Determine the (x, y) coordinate at the center of the cell enclosing the given text.  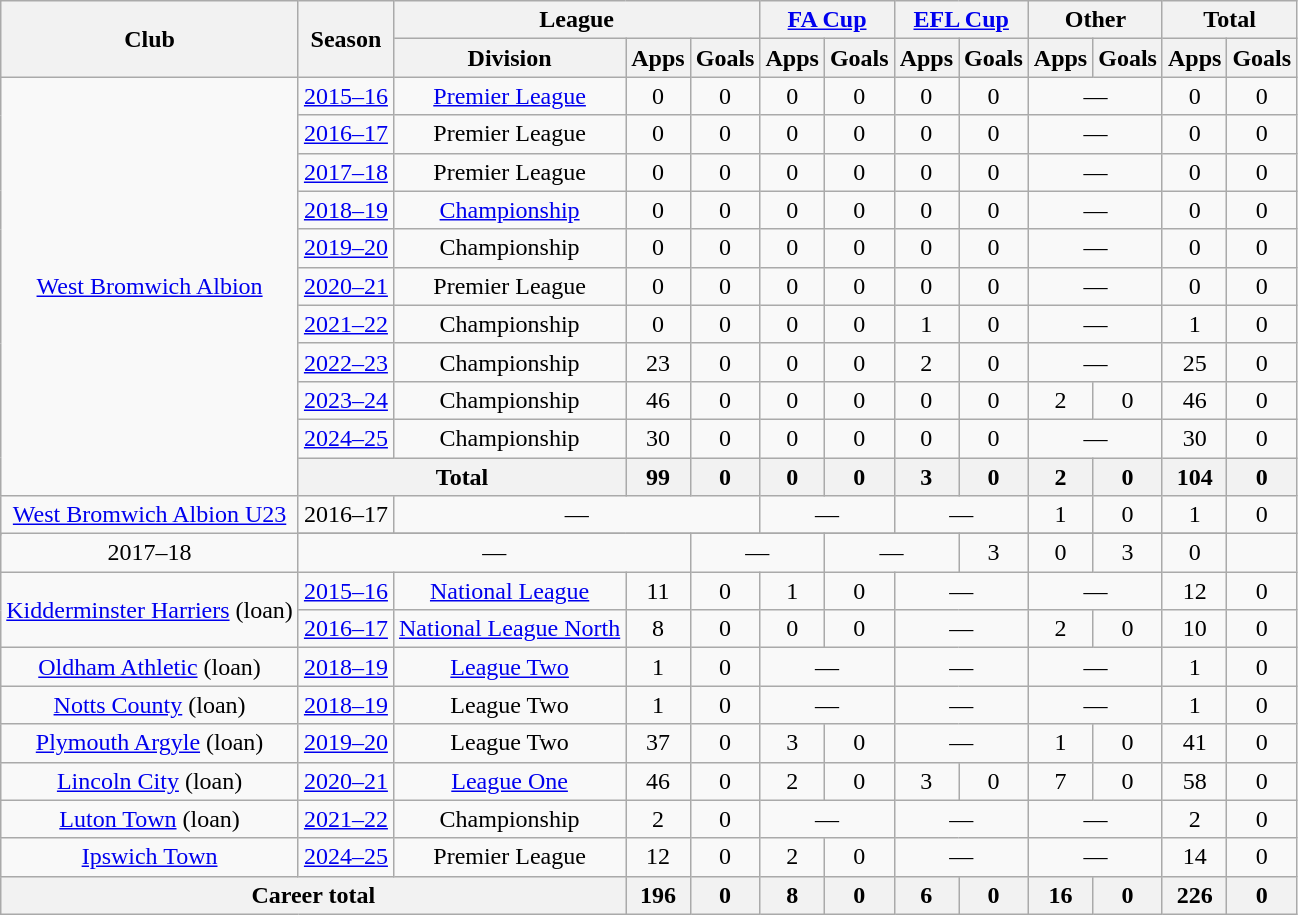
Ipswich Town (150, 857)
Luton Town (loan) (150, 819)
104 (1194, 477)
7 (1060, 781)
Other (1095, 20)
Plymouth Argyle (loan) (150, 743)
41 (1194, 743)
11 (658, 591)
14 (1194, 857)
16 (1060, 895)
Club (150, 39)
Division (509, 58)
37 (658, 743)
Lincoln City (loan) (150, 781)
West Bromwich Albion U23 (150, 515)
25 (1194, 362)
23 (658, 362)
National League North (509, 629)
League (576, 20)
2022–23 (346, 362)
2023–24 (346, 400)
EFL Cup (961, 20)
10 (1194, 629)
Kidderminster Harriers (loan) (150, 610)
99 (658, 477)
Season (346, 39)
FA Cup (827, 20)
6 (926, 895)
58 (1194, 781)
League One (509, 781)
226 (1194, 895)
196 (658, 895)
West Bromwich Albion (150, 286)
Oldham Athletic (loan) (150, 667)
Notts County (loan) (150, 705)
Career total (314, 895)
National League (509, 591)
